Identify which cell holds the provided text, then report its [X, Y] central coordinate. 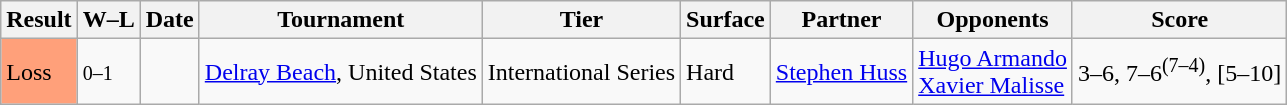
Date [170, 20]
Stephen Huss [841, 72]
Result [39, 20]
Partner [841, 20]
Score [1179, 20]
W–L [108, 20]
International Series [581, 72]
3–6, 7–6(7–4), [5–10] [1179, 72]
Hugo Armando Xavier Malisse [993, 72]
Tier [581, 20]
0–1 [108, 72]
Opponents [993, 20]
Surface [726, 20]
Hard [726, 72]
Loss [39, 72]
Tournament [340, 20]
Delray Beach, United States [340, 72]
